Scan for the cell matching the given text and deliver its (x, y) coordinate at center. 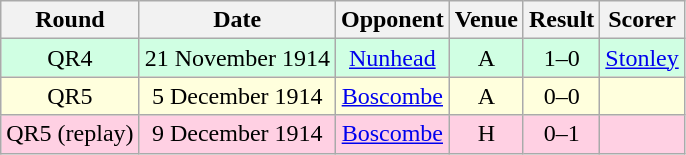
H (486, 134)
0–1 (561, 134)
QR5 (replay) (70, 134)
Result (561, 20)
QR4 (70, 58)
Date (237, 20)
Round (70, 20)
9 December 1914 (237, 134)
Stonley (642, 58)
Nunhead (392, 58)
Venue (486, 20)
QR5 (70, 96)
1–0 (561, 58)
Opponent (392, 20)
5 December 1914 (237, 96)
Scorer (642, 20)
21 November 1914 (237, 58)
0–0 (561, 96)
